Pinpoint the cell where the given text exists, returning its (X, Y) midpoint coordinate. 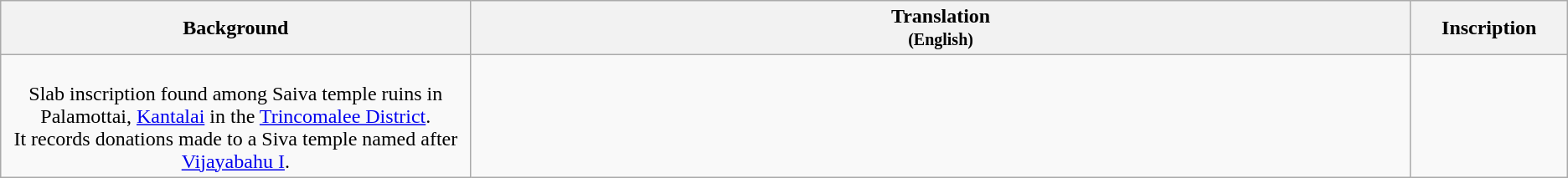
Translation(English) (941, 28)
Inscription (1489, 28)
Background (236, 28)
